Scan for the cell matching the given text and deliver its (x, y) coordinate at center. 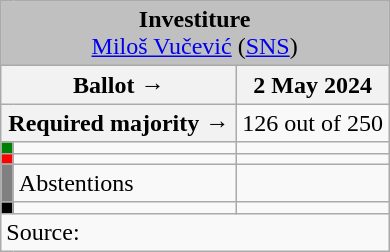
Required majority → (119, 123)
2 May 2024 (313, 85)
Ballot → (119, 85)
InvestitureMiloš Vučević (SNS) (195, 34)
Source: (195, 232)
Abstentions (125, 183)
126 out of 250 (313, 123)
